Return the (x, y) coordinate for the center point of the cell that contains the specified text.  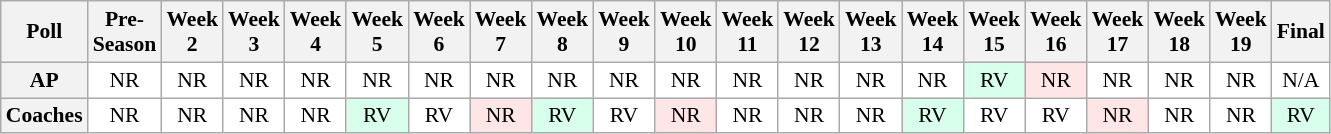
Week10 (686, 32)
Pre-Season (125, 32)
Week6 (439, 32)
Week17 (1118, 32)
Week4 (316, 32)
Week16 (1056, 32)
Week9 (624, 32)
Week19 (1241, 32)
Week8 (562, 32)
Week5 (377, 32)
Week18 (1179, 32)
Week13 (871, 32)
Week14 (933, 32)
Week12 (809, 32)
AP (44, 80)
Final (1301, 32)
Week7 (501, 32)
Week15 (994, 32)
N/A (1301, 80)
Week2 (192, 32)
Poll (44, 32)
Coaches (44, 116)
Week11 (748, 32)
Week3 (254, 32)
